Provide the [X, Y] coordinate of the cell's center where the given text is located.  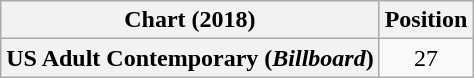
Chart (2018) [190, 20]
27 [426, 58]
US Adult Contemporary (Billboard) [190, 58]
Position [426, 20]
